Capture the cell that displays the provided text and extract its [x, y] central coordinate. 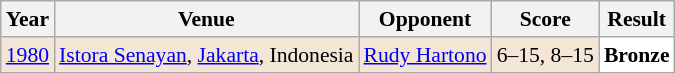
1980 [28, 55]
6–15, 8–15 [546, 55]
Venue [206, 19]
Rudy Hartono [426, 55]
Bronze [637, 55]
Istora Senayan, Jakarta, Indonesia [206, 55]
Score [546, 19]
Year [28, 19]
Opponent [426, 19]
Result [637, 19]
